Capture the cell that displays the provided text and extract its (X, Y) central coordinate. 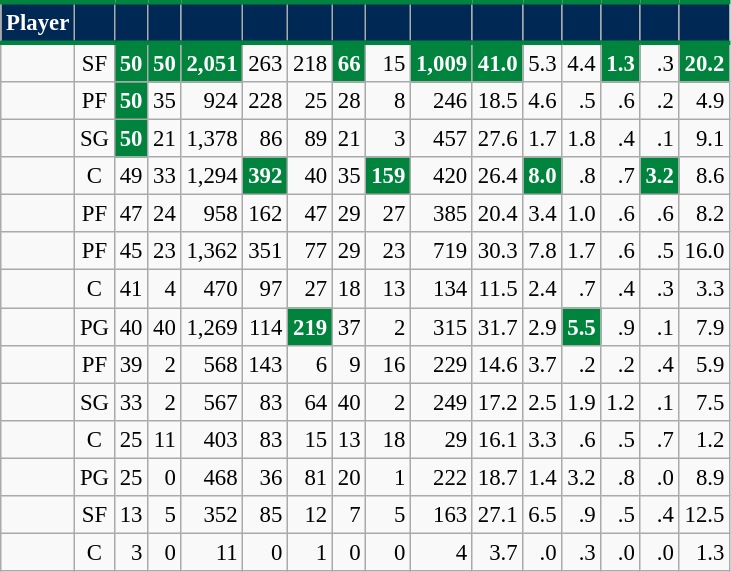
31.7 (497, 327)
222 (442, 477)
8.2 (704, 214)
315 (442, 327)
85 (266, 515)
36 (266, 477)
77 (310, 251)
2.5 (542, 402)
66 (348, 62)
11.5 (497, 289)
27.1 (497, 515)
1,294 (212, 176)
218 (310, 62)
8 (388, 101)
39 (130, 364)
958 (212, 214)
6.5 (542, 515)
20 (348, 477)
26.4 (497, 176)
17.2 (497, 402)
1.8 (582, 139)
4.9 (704, 101)
41.0 (497, 62)
18.7 (497, 477)
64 (310, 402)
4.4 (582, 62)
924 (212, 101)
2.4 (542, 289)
229 (442, 364)
16.0 (704, 251)
163 (442, 515)
159 (388, 176)
6 (310, 364)
1.4 (542, 477)
9.1 (704, 139)
20.2 (704, 62)
14.6 (497, 364)
385 (442, 214)
41 (130, 289)
219 (310, 327)
143 (266, 364)
1.9 (582, 402)
1,009 (442, 62)
420 (442, 176)
162 (266, 214)
16 (388, 364)
5.3 (542, 62)
1.0 (582, 214)
134 (442, 289)
Player (38, 22)
20.4 (497, 214)
24 (164, 214)
249 (442, 402)
18.5 (497, 101)
403 (212, 439)
392 (266, 176)
30.3 (497, 251)
246 (442, 101)
5.5 (582, 327)
7 (348, 515)
568 (212, 364)
1,378 (212, 139)
37 (348, 327)
81 (310, 477)
8.6 (704, 176)
567 (212, 402)
7.9 (704, 327)
8.0 (542, 176)
9 (348, 364)
97 (266, 289)
27.6 (497, 139)
3.4 (542, 214)
7.5 (704, 402)
12.5 (704, 515)
719 (442, 251)
352 (212, 515)
8.9 (704, 477)
28 (348, 101)
49 (130, 176)
228 (266, 101)
89 (310, 139)
468 (212, 477)
1,269 (212, 327)
263 (266, 62)
45 (130, 251)
114 (266, 327)
2,051 (212, 62)
1,362 (212, 251)
470 (212, 289)
16.1 (497, 439)
5.9 (704, 364)
351 (266, 251)
2.9 (542, 327)
12 (310, 515)
86 (266, 139)
4.6 (542, 101)
457 (442, 139)
7.8 (542, 251)
